Determine the [x, y] coordinate at the center of the cell enclosing the given text.  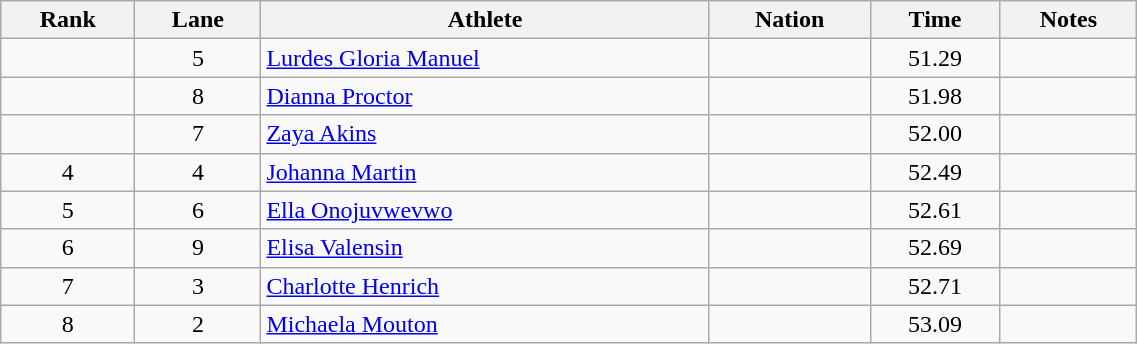
Johanna Martin [485, 172]
Ella Onojuvwevwo [485, 210]
Dianna Proctor [485, 96]
Michaela Mouton [485, 324]
Charlotte Henrich [485, 286]
Notes [1068, 20]
Lurdes Gloria Manuel [485, 58]
Nation [790, 20]
52.61 [935, 210]
Rank [68, 20]
Lane [198, 20]
53.09 [935, 324]
Time [935, 20]
52.49 [935, 172]
9 [198, 248]
Elisa Valensin [485, 248]
3 [198, 286]
2 [198, 324]
51.98 [935, 96]
52.71 [935, 286]
Zaya Akins [485, 134]
52.00 [935, 134]
51.29 [935, 58]
52.69 [935, 248]
Athlete [485, 20]
